For the text-containing cell, return its midpoint in (x, y) coordinate format. 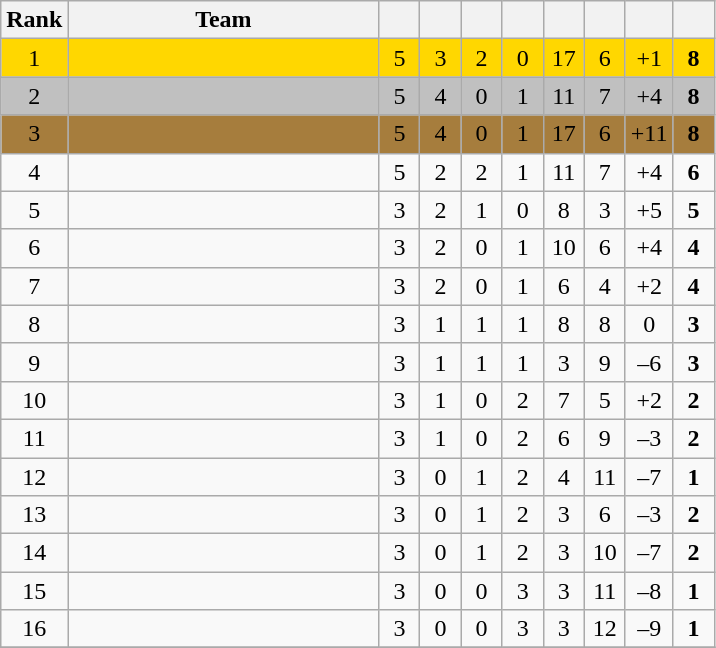
13 (34, 515)
16 (34, 629)
Team (224, 20)
+1 (649, 58)
–8 (649, 591)
14 (34, 553)
+5 (649, 210)
15 (34, 591)
Rank (34, 20)
–6 (649, 362)
+11 (649, 134)
–9 (649, 629)
